Detect which cell encompasses the target text, then output its [X, Y] center coordinate. 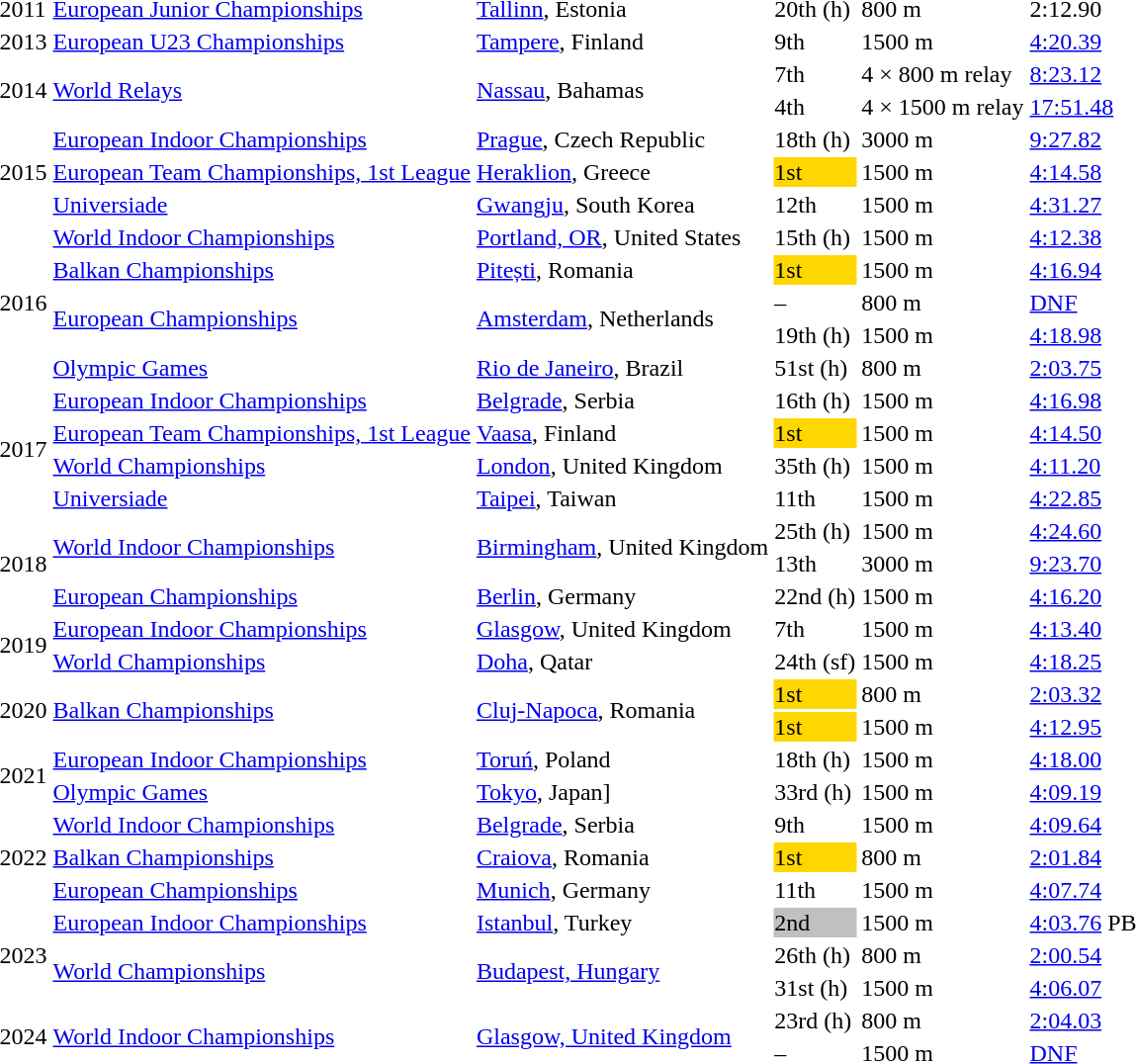
13th [815, 564]
Istanbul, Turkey [622, 923]
Pitești, Romania [622, 270]
Birmingham, United Kingdom [622, 548]
Munich, Germany [622, 890]
Rio de Janeiro, Brazil [622, 368]
22nd (h) [815, 596]
Tokyo, Japan] [622, 792]
Cluj-Napoca, Romania [622, 710]
Heraklion, Greece [622, 172]
Budapest, Hungary [622, 971]
23rd (h) [815, 1020]
25th (h) [815, 531]
Toruń, Poland [622, 759]
– [815, 303]
4 × 1500 m relay [943, 107]
Craiova, Romania [622, 857]
Prague, Czech Republic [622, 139]
Doha, Qatar [622, 662]
Berlin, Germany [622, 596]
2nd [815, 923]
Taipei, Taiwan [622, 498]
19th (h) [815, 335]
Gwangju, South Korea [622, 205]
London, United Kingdom [622, 466]
15th (h) [815, 237]
33rd (h) [815, 792]
4th [815, 107]
European U23 Championships [261, 42]
16th (h) [815, 400]
26th (h) [815, 955]
World Relays [261, 91]
4 × 800 m relay [943, 74]
Glasgow, United Kingdom [622, 629]
Amsterdam, Netherlands [622, 318]
Vaasa, Finland [622, 433]
35th (h) [815, 466]
31st (h) [815, 988]
Tampere, Finland [622, 42]
12th [815, 205]
Portland, OR, United States [622, 237]
51st (h) [815, 368]
24th (sf) [815, 662]
Nassau, Bahamas [622, 91]
